Pinpoint the cell where the given text exists, returning its [X, Y] midpoint coordinate. 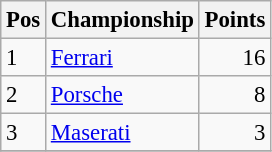
Maserati [123, 133]
16 [234, 58]
Points [234, 20]
8 [234, 95]
1 [24, 58]
Ferrari [123, 58]
Championship [123, 20]
Porsche [123, 95]
2 [24, 95]
Pos [24, 20]
